Search for the cell housing the specified text and yield its [x, y] center coordinate. 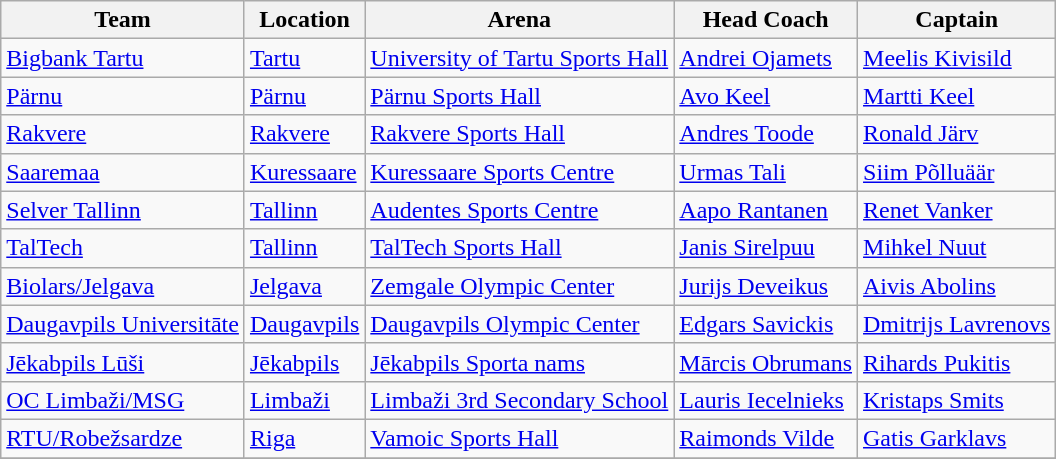
Jēkabpils Lūši [123, 362]
Vamoic Sports Hall [520, 438]
Mihkel Nuut [957, 248]
Jēkabpils [304, 362]
Dmitrijs Lavrenovs [957, 324]
Daugavpils Universitāte [123, 324]
Edgars Savickis [766, 324]
OC Limbaži/MSG [123, 400]
Aapo Rantanen [766, 210]
Riga [304, 438]
Limbaži 3rd Secondary School [520, 400]
Andrei Ojamets [766, 58]
Jurijs Deveikus [766, 286]
Bigbank Tartu [123, 58]
Gatis Garklavs [957, 438]
Location [304, 20]
RTU/Robežsardze [123, 438]
Lauris Iecelnieks [766, 400]
University of Tartu Sports Hall [520, 58]
Head Coach [766, 20]
Limbaži [304, 400]
Jelgava [304, 286]
Arena [520, 20]
Selver Tallinn [123, 210]
Avo Keel [766, 96]
Kristaps Smits [957, 400]
TalTech Sports Hall [520, 248]
Pärnu Sports Hall [520, 96]
Ronald Järv [957, 134]
Daugavpils [304, 324]
Janis Sirelpuu [766, 248]
Tartu [304, 58]
Captain [957, 20]
Kuressaare Sports Centre [520, 172]
Saaremaa [123, 172]
Martti Keel [957, 96]
Renet Vanker [957, 210]
Team [123, 20]
Urmas Tali [766, 172]
Rihards Pukitis [957, 362]
Andres Toode [766, 134]
Raimonds Vilde [766, 438]
Jēkabpils Sporta nams [520, 362]
Rakvere Sports Hall [520, 134]
Daugavpils Olympic Center [520, 324]
Biolars/Jelgava [123, 286]
Mārcis Obrumans [766, 362]
Siim Põlluäär [957, 172]
Audentes Sports Centre [520, 210]
Zemgale Olympic Center [520, 286]
Meelis Kivisild [957, 58]
Aivis Abolins [957, 286]
Kuressaare [304, 172]
TalTech [123, 248]
